Return the (x, y) coordinate for the center point of the cell that contains the specified text.  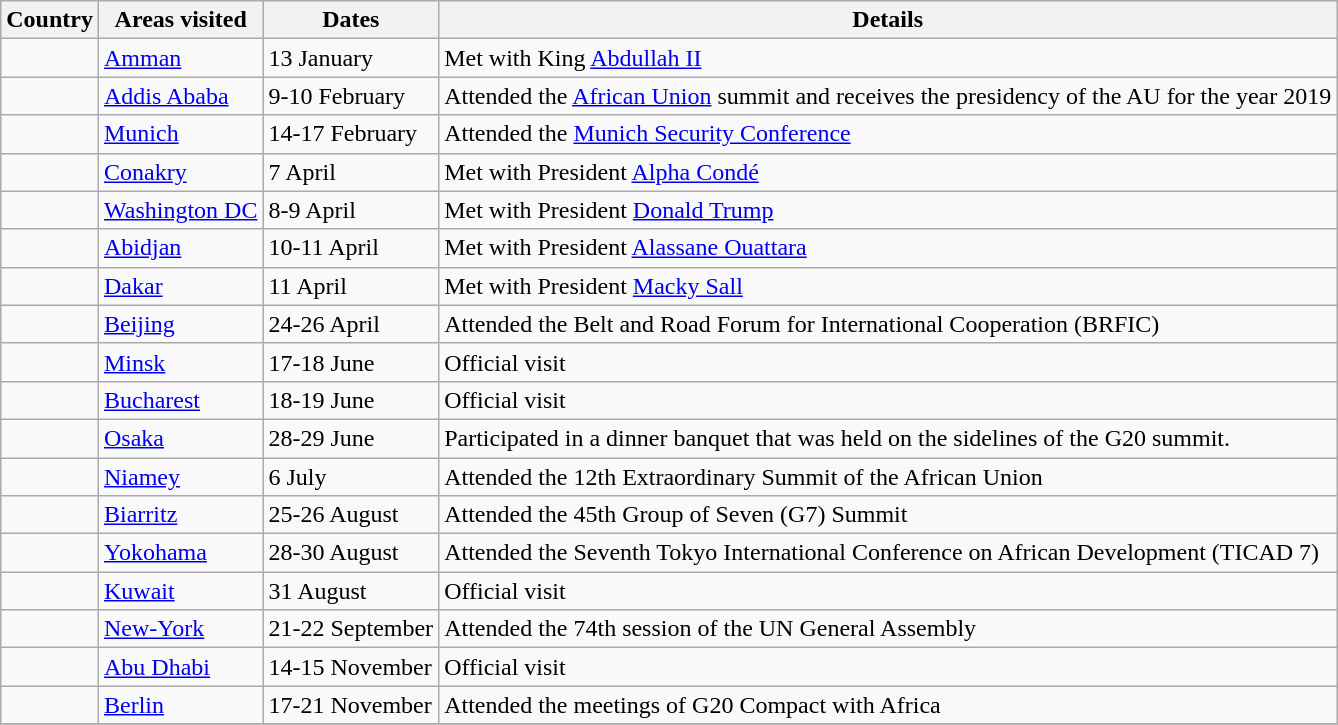
Amman (180, 58)
Niamey (180, 477)
25-26 August (351, 515)
Details (888, 20)
28-29 June (351, 438)
6 July (351, 477)
Country (50, 20)
Attended the Seventh Tokyo International Conference on African Development (TICAD 7) (888, 553)
Abu Dhabi (180, 667)
28-30 August (351, 553)
17-18 June (351, 362)
Biarritz (180, 515)
11 April (351, 286)
Met with King Abdullah II (888, 58)
14-15 November (351, 667)
Dates (351, 20)
Addis Ababa (180, 96)
Attended the Belt and Road Forum for International Cooperation (BRFIC) (888, 324)
18-19 June (351, 400)
8-9 April (351, 210)
Attended the 45th Group of Seven (G7) Summit (888, 515)
Met with President Alpha Condé (888, 172)
Kuwait (180, 591)
Attended the 74th session of the UN General Assembly (888, 629)
7 April (351, 172)
Munich (180, 134)
9-10 February (351, 96)
31 August (351, 591)
Yokohama (180, 553)
17-21 November (351, 705)
Bucharest (180, 400)
Areas visited (180, 20)
14-17 February (351, 134)
Dakar (180, 286)
Osaka (180, 438)
New-York (180, 629)
10-11 April (351, 248)
Met with President Alassane Ouattara (888, 248)
13 January (351, 58)
Abidjan (180, 248)
Attended the meetings of G20 Compact with Africa (888, 705)
Conakry (180, 172)
Participated in a dinner banquet that was held on the sidelines of the G20 summit. (888, 438)
Attended the African Union summit and receives the presidency of the AU for the year 2019 (888, 96)
Beijing (180, 324)
Attended the 12th Extraordinary Summit of the African Union (888, 477)
Met with President Donald Trump (888, 210)
Met with President Macky Sall (888, 286)
Attended the Munich Security Conference (888, 134)
24-26 April (351, 324)
Minsk (180, 362)
Washington DC (180, 210)
21-22 September (351, 629)
Berlin (180, 705)
